Detect which cell encompasses the target text, then output its (X, Y) center coordinate. 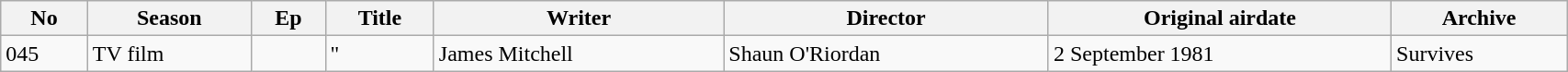
Original airdate (1220, 18)
045 (44, 54)
2 September 1981 (1220, 54)
Writer (579, 18)
No (44, 18)
Title (380, 18)
Season (169, 18)
Ep (288, 18)
'' (380, 54)
Director (886, 18)
Archive (1479, 18)
James Mitchell (579, 54)
TV film (169, 54)
Survives (1479, 54)
Shaun O'Riordan (886, 54)
